Search for the cell housing the specified text and yield its (X, Y) center coordinate. 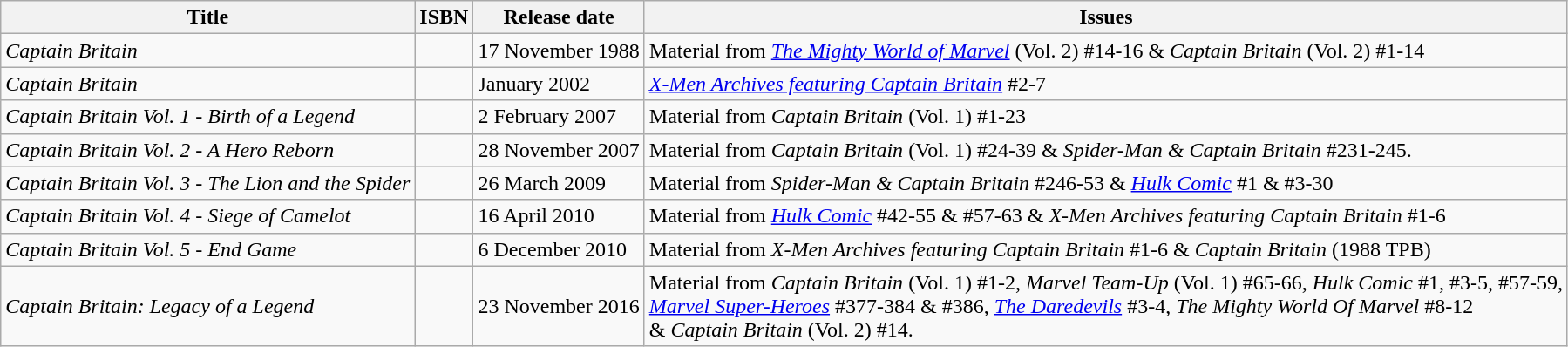
Issues (1105, 17)
Material from Hulk Comic #42-55 & #57-63 & X-Men Archives featuring Captain Britain #1-6 (1105, 216)
Material from Spider-Man & Captain Britain #246-53 & Hulk Comic #1 & #3-30 (1105, 183)
Material from Captain Britain (Vol. 1) #1-23 (1105, 117)
23 November 2016 (559, 306)
ISBN (445, 17)
Captain Britain Vol. 1 - Birth of a Legend (207, 117)
Material from The Mighty World of Marvel (Vol. 2) #14-16 & Captain Britain (Vol. 2) #1-14 (1105, 51)
17 November 1988 (559, 51)
X-Men Archives featuring Captain Britain #2-7 (1105, 84)
26 March 2009 (559, 183)
Release date (559, 17)
Captain Britain Vol. 3 - The Lion and the Spider (207, 183)
16 April 2010 (559, 216)
2 February 2007 (559, 117)
Captain Britain: Legacy of a Legend (207, 306)
January 2002 (559, 84)
Material from Captain Britain (Vol. 1) #24-39 & Spider-Man & Captain Britain #231-245. (1105, 150)
6 December 2010 (559, 249)
Captain Britain Vol. 4 - Siege of Camelot (207, 216)
Material from X-Men Archives featuring Captain Britain #1-6 & Captain Britain (1988 TPB) (1105, 249)
28 November 2007 (559, 150)
Captain Britain Vol. 5 - End Game (207, 249)
Captain Britain Vol. 2 - A Hero Reborn (207, 150)
Title (207, 17)
